For the text-containing cell, return its midpoint in (x, y) coordinate format. 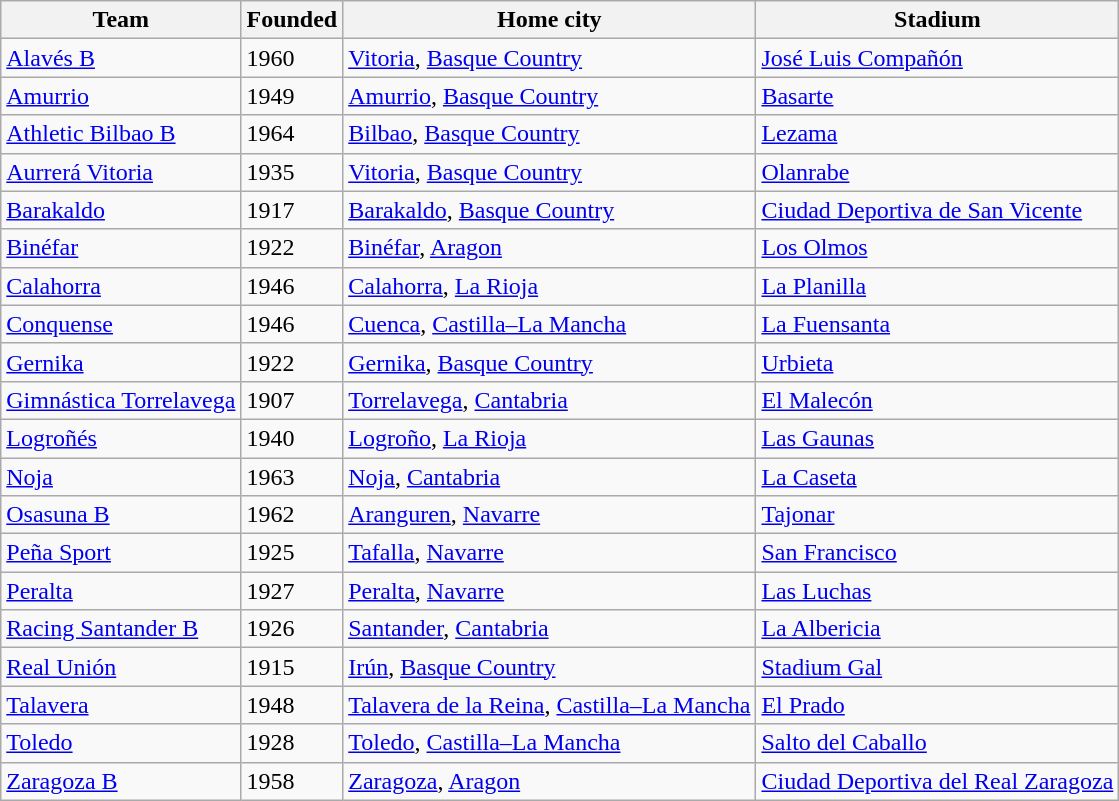
1949 (292, 96)
1964 (292, 134)
Conquense (121, 324)
Lezama (938, 134)
1917 (292, 210)
Irún, Basque Country (550, 667)
Torrelavega, Cantabria (550, 400)
Salto del Caballo (938, 743)
Logroño, La Rioja (550, 438)
Gernika (121, 362)
Cuenca, Castilla–La Mancha (550, 324)
1935 (292, 172)
Peña Sport (121, 553)
Toledo, Castilla–La Mancha (550, 743)
Team (121, 20)
La Albericia (938, 629)
Santander, Cantabria (550, 629)
Founded (292, 20)
Binéfar, Aragon (550, 248)
Barakaldo (121, 210)
1907 (292, 400)
Aranguren, Navarre (550, 515)
La Caseta (938, 477)
Alavés B (121, 58)
Zaragoza B (121, 781)
Amurrio, Basque Country (550, 96)
Las Gaunas (938, 438)
Zaragoza, Aragon (550, 781)
Barakaldo, Basque Country (550, 210)
1927 (292, 591)
1926 (292, 629)
1928 (292, 743)
Osasuna B (121, 515)
1958 (292, 781)
San Francisco (938, 553)
Los Olmos (938, 248)
Olanrabe (938, 172)
Aurrerá Vitoria (121, 172)
La Planilla (938, 286)
El Prado (938, 705)
Home city (550, 20)
Talavera (121, 705)
Peralta, Navarre (550, 591)
Noja (121, 477)
1960 (292, 58)
Binéfar (121, 248)
Athletic Bilbao B (121, 134)
Logroñés (121, 438)
Toledo (121, 743)
Tafalla, Navarre (550, 553)
Noja, Cantabria (550, 477)
1925 (292, 553)
1940 (292, 438)
Gernika, Basque Country (550, 362)
Stadium Gal (938, 667)
Bilbao, Basque Country (550, 134)
Gimnástica Torrelavega (121, 400)
Las Luchas (938, 591)
José Luis Compañón (938, 58)
Ciudad Deportiva de San Vicente (938, 210)
Tajonar (938, 515)
Calahorra (121, 286)
1962 (292, 515)
Peralta (121, 591)
Talavera de la Reina, Castilla–La Mancha (550, 705)
Calahorra, La Rioja (550, 286)
1963 (292, 477)
Amurrio (121, 96)
El Malecón (938, 400)
1915 (292, 667)
1948 (292, 705)
Stadium (938, 20)
La Fuensanta (938, 324)
Ciudad Deportiva del Real Zaragoza (938, 781)
Real Unión (121, 667)
Urbieta (938, 362)
Racing Santander B (121, 629)
Basarte (938, 96)
